Identify which cell holds the provided text, then report its (X, Y) central coordinate. 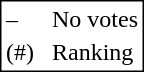
(#) (20, 53)
Ranking (94, 53)
No votes (94, 19)
– (20, 19)
